Determine the [x, y] coordinate at the center of the cell enclosing the given text.  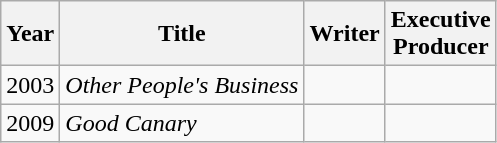
ExecutiveProducer [440, 34]
2003 [30, 85]
Other People's Business [182, 85]
2009 [30, 123]
Writer [344, 34]
Year [30, 34]
Good Canary [182, 123]
Title [182, 34]
